Return [X, Y] of the center of cell containing provided text 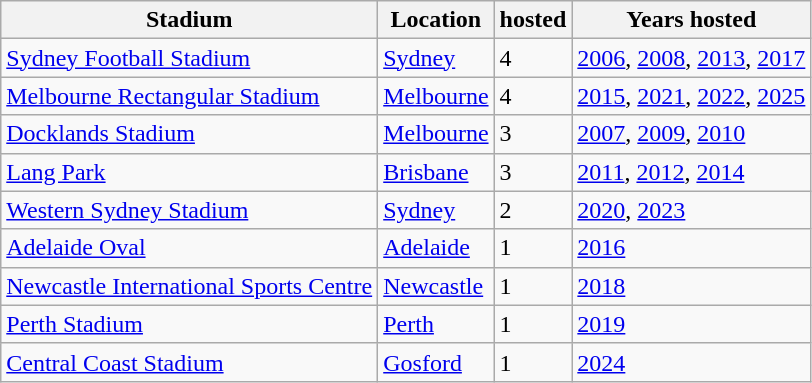
Sydney Football Stadium [190, 58]
Western Sydney Stadium [190, 210]
Years hosted [692, 20]
Stadium [190, 20]
Newcastle International Sports Centre [190, 286]
Melbourne Rectangular Stadium [190, 96]
2011, 2012, 2014 [692, 172]
Docklands Stadium [190, 134]
2007, 2009, 2010 [692, 134]
Adelaide [436, 248]
Location [436, 20]
Perth [436, 324]
2006, 2008, 2013, 2017 [692, 58]
2015, 2021, 2022, 2025 [692, 96]
Gosford [436, 362]
Perth Stadium [190, 324]
2 [533, 210]
2024 [692, 362]
hosted [533, 20]
2016 [692, 248]
Adelaide Oval [190, 248]
Brisbane [436, 172]
2020, 2023 [692, 210]
2019 [692, 324]
2018 [692, 286]
Lang Park [190, 172]
Central Coast Stadium [190, 362]
Newcastle [436, 286]
